Return the (x, y) coordinate for the center point of the cell that contains the specified text.  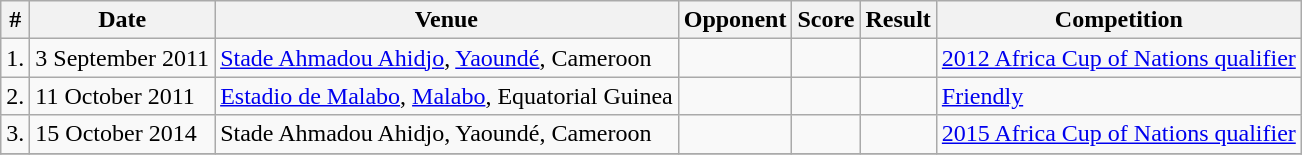
Friendly (1118, 96)
Score (826, 20)
Date (122, 20)
2015 Africa Cup of Nations qualifier (1118, 134)
3. (16, 134)
2012 Africa Cup of Nations qualifier (1118, 58)
# (16, 20)
Venue (447, 20)
Competition (1118, 20)
1. (16, 58)
11 October 2011 (122, 96)
2. (16, 96)
3 September 2011 (122, 58)
Opponent (735, 20)
15 October 2014 (122, 134)
Estadio de Malabo, Malabo, Equatorial Guinea (447, 96)
Result (898, 20)
